Pinpoint the cell where the given text exists, returning its [X, Y] midpoint coordinate. 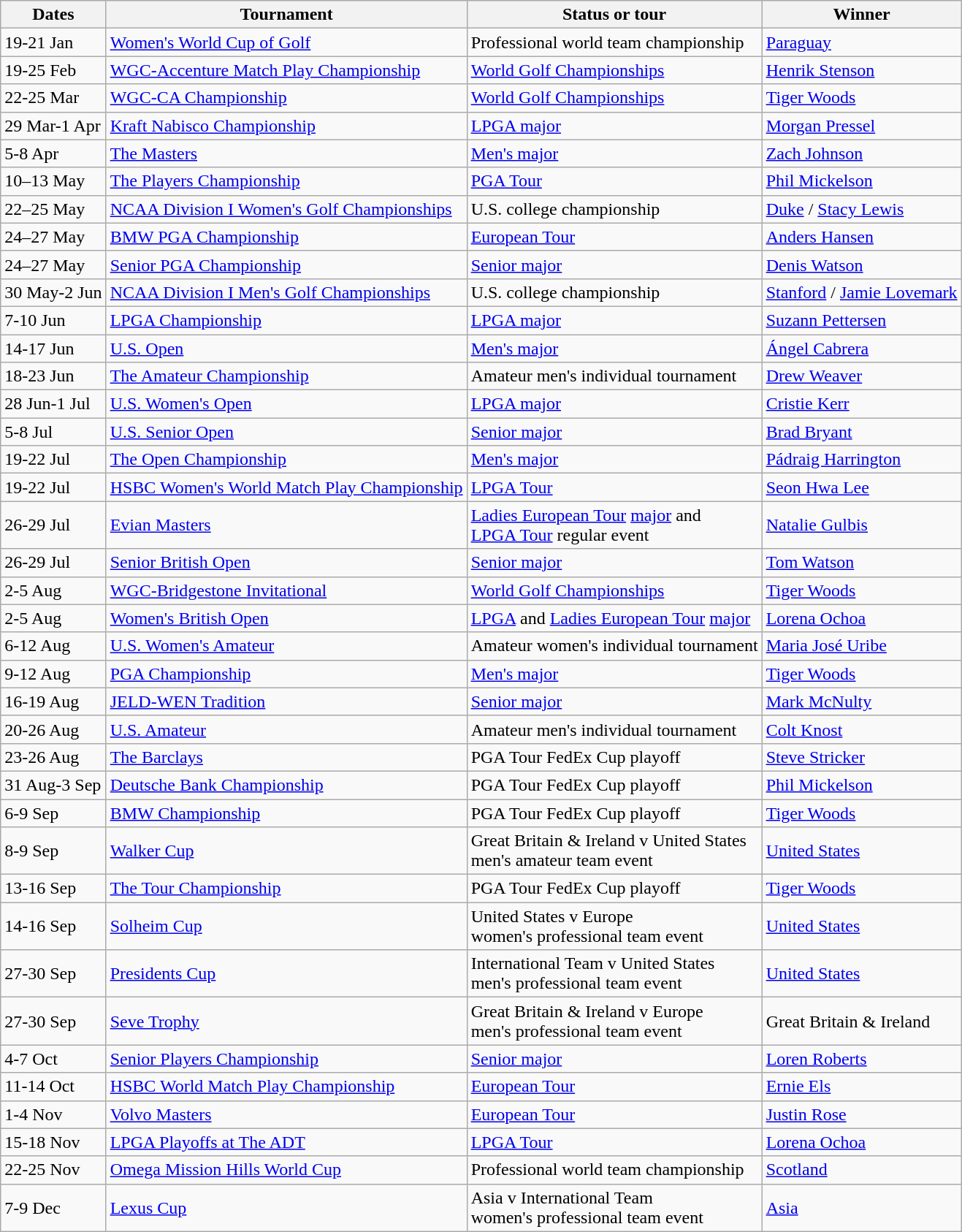
Kraft Nabisco Championship [286, 126]
Paraguay [862, 42]
Stanford / Jamie Lovemark [862, 292]
6-9 Sep [53, 813]
The Players Championship [286, 181]
28 Jun-1 Jul [53, 404]
Brad Bryant [862, 432]
WGC-Accenture Match Play Championship [286, 70]
U.S. Senior Open [286, 432]
7-10 Jun [53, 320]
10–13 May [53, 181]
The Masters [286, 153]
LPGA Playoffs at The ADT [286, 1142]
Suzann Pettersen [862, 320]
22–25 May [53, 209]
1-4 Nov [53, 1114]
Omega Mission Hills World Cup [286, 1170]
JELD-WEN Tradition [286, 701]
20-26 Aug [53, 729]
Anders Hansen [862, 237]
WGC-CA Championship [286, 98]
United States v Europe women's professional team event [614, 927]
30 May-2 Jun [53, 292]
Volvo Masters [286, 1114]
31 Aug-3 Sep [53, 785]
Lexus Cup [286, 1207]
22-25 Mar [53, 98]
29 Mar-1 Apr [53, 126]
22-25 Nov [53, 1170]
15-18 Nov [53, 1142]
Zach Johnson [862, 153]
19-25 Feb [53, 70]
7-9 Dec [53, 1207]
Deutsche Bank Championship [286, 785]
Dates [53, 15]
9-12 Aug [53, 674]
Colt Knost [862, 729]
BMW Championship [286, 813]
Drew Weaver [862, 376]
8-9 Sep [53, 851]
Loren Roberts [862, 1059]
LPGA and Ladies European Tour major [614, 618]
19-21 Jan [53, 42]
Denis Watson [862, 265]
Walker Cup [286, 851]
5-8 Apr [53, 153]
The Amateur Championship [286, 376]
U.S. Women's Amateur [286, 646]
Ladies European Tour major and LPGA Tour regular event [614, 525]
14-16 Sep [53, 927]
International Team v United States men's professional team event [614, 973]
Evian Masters [286, 525]
Maria José Uribe [862, 646]
BMW PGA Championship [286, 237]
Asia [862, 1207]
WGC-Bridgestone Invitational [286, 590]
Cristie Kerr [862, 404]
U.S. Open [286, 349]
Steve Stricker [862, 757]
LPGA Championship [286, 320]
Solheim Cup [286, 927]
The Barclays [286, 757]
6-12 Aug [53, 646]
The Tour Championship [286, 889]
Ernie Els [862, 1087]
U.S. Women's Open [286, 404]
Scotland [862, 1170]
Pádraig Harrington [862, 460]
HSBC Women's World Match Play Championship [286, 487]
4-7 Oct [53, 1059]
11-14 Oct [53, 1087]
Asia v International Team women's professional team event [614, 1207]
Winner [862, 15]
Seon Hwa Lee [862, 487]
23-26 Aug [53, 757]
The Open Championship [286, 460]
NCAA Division I Women's Golf Championships [286, 209]
Morgan Pressel [862, 126]
Natalie Gulbis [862, 525]
U.S. Amateur [286, 729]
5-8 Jul [53, 432]
Status or tour [614, 15]
14-17 Jun [53, 349]
Ángel Cabrera [862, 349]
Duke / Stacy Lewis [862, 209]
Justin Rose [862, 1114]
18-23 Jun [53, 376]
16-19 Aug [53, 701]
Tournament [286, 15]
Great Britain & Ireland v Europe men's professional team event [614, 1022]
Tom Watson [862, 563]
Presidents Cup [286, 973]
Women's World Cup of Golf [286, 42]
Senior Players Championship [286, 1059]
Amateur women's individual tournament [614, 646]
Mark McNulty [862, 701]
PGA Tour [614, 181]
Senior British Open [286, 563]
Henrik Stenson [862, 70]
13-16 Sep [53, 889]
Women's British Open [286, 618]
HSBC World Match Play Championship [286, 1087]
Senior PGA Championship [286, 265]
Great Britain & Ireland [862, 1022]
Great Britain & Ireland v United States men's amateur team event [614, 851]
Seve Trophy [286, 1022]
NCAA Division I Men's Golf Championships [286, 292]
PGA Championship [286, 674]
